For the text-containing cell, return its midpoint in (X, Y) coordinate format. 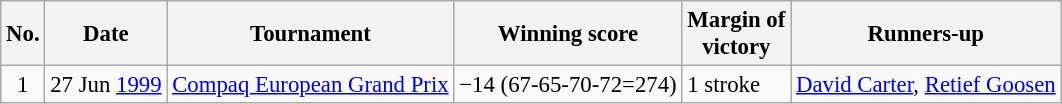
Date (106, 34)
−14 (67-65-70-72=274) (568, 85)
Margin ofvictory (736, 34)
Runners-up (926, 34)
David Carter, Retief Goosen (926, 85)
1 (23, 85)
Compaq European Grand Prix (310, 85)
27 Jun 1999 (106, 85)
Tournament (310, 34)
Winning score (568, 34)
1 stroke (736, 85)
No. (23, 34)
